Detect which cell encompasses the target text, then output its [x, y] center coordinate. 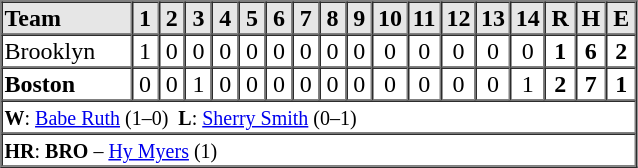
W: Babe Ruth (1–0) L: Sherry Smith (0–1) [319, 116]
8 [332, 18]
Brooklyn [67, 50]
R [560, 18]
4 [226, 18]
H [590, 18]
11 [424, 18]
Team [67, 18]
5 [252, 18]
Boston [67, 84]
3 [198, 18]
14 [528, 18]
HR: BRO – Hy Myers (1) [319, 150]
12 [458, 18]
10 [390, 18]
9 [360, 18]
E [621, 18]
13 [494, 18]
